Search for the cell housing the specified text and yield its [x, y] center coordinate. 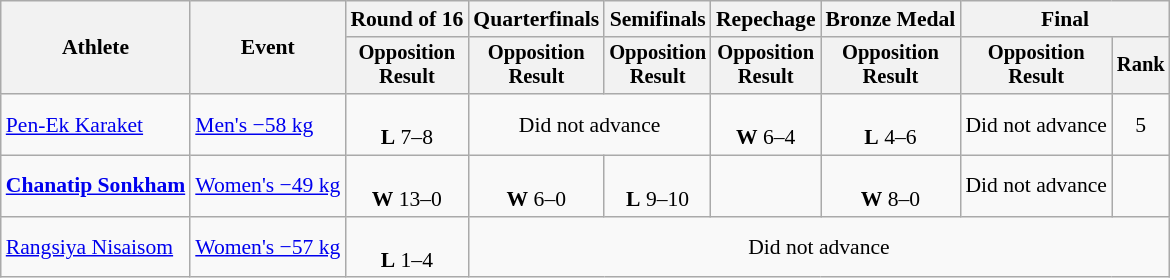
L 1–4 [406, 248]
W 6–4 [766, 124]
Event [268, 48]
5 [1141, 124]
Bronze Medal [891, 19]
L 9–10 [658, 186]
Chanatip Sonkham [96, 186]
Women's −49 kg [268, 186]
Semifinals [658, 19]
W 8–0 [891, 186]
Pen-Ek Karaket [96, 124]
Men's −58 kg [268, 124]
Repechage [766, 19]
Round of 16 [406, 19]
Quarterfinals [536, 19]
Rangsiya Nisaisom [96, 248]
Women's −57 kg [268, 248]
Final [1064, 19]
Athlete [96, 48]
W 6–0 [536, 186]
W 13–0 [406, 186]
L 7–8 [406, 124]
Rank [1141, 66]
L 4–6 [891, 124]
